From the cell containing the given text, extract its center point as (X, Y) coordinate. 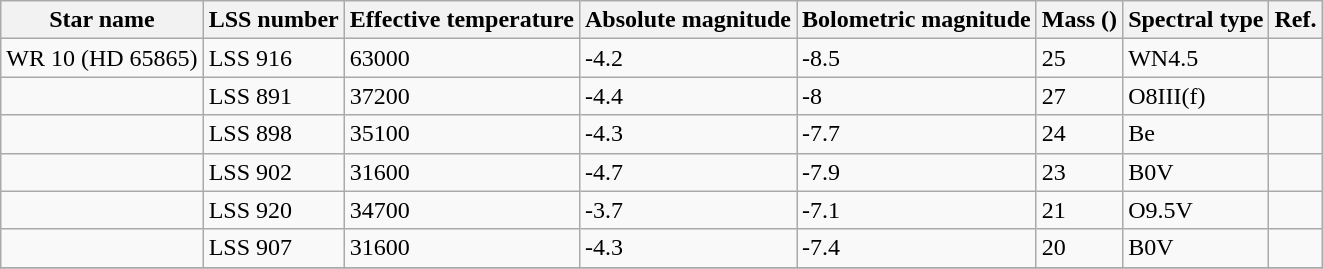
-8 (917, 96)
LSS 920 (274, 210)
-4.2 (688, 58)
20 (1079, 248)
O8III(f) (1196, 96)
Mass () (1079, 20)
O9.5V (1196, 210)
LSS 898 (274, 134)
24 (1079, 134)
LSS 916 (274, 58)
27 (1079, 96)
-4.7 (688, 172)
63000 (462, 58)
Ref. (1296, 20)
Effective temperature (462, 20)
-7.1 (917, 210)
-3.7 (688, 210)
-7.9 (917, 172)
LSS 902 (274, 172)
LSS 907 (274, 248)
Spectral type (1196, 20)
Absolute magnitude (688, 20)
-7.4 (917, 248)
Star name (102, 20)
LSS 891 (274, 96)
21 (1079, 210)
Be (1196, 134)
35100 (462, 134)
25 (1079, 58)
23 (1079, 172)
-8.5 (917, 58)
-4.4 (688, 96)
-7.7 (917, 134)
WR 10 (HD 65865) (102, 58)
34700 (462, 210)
WN4.5 (1196, 58)
Bolometric magnitude (917, 20)
37200 (462, 96)
LSS number (274, 20)
